From the cell containing the given text, extract its center point as [x, y] coordinate. 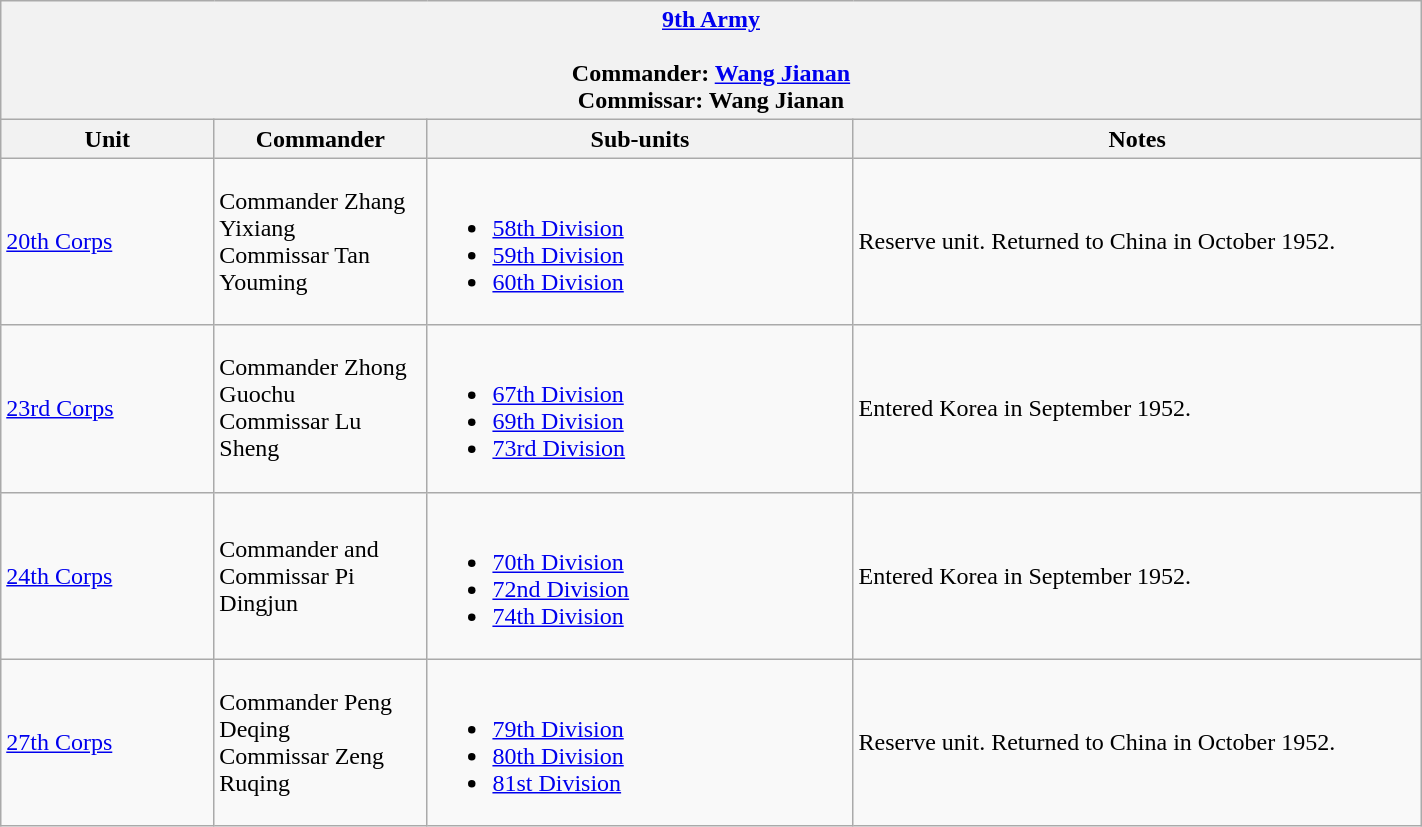
27th Corps [108, 742]
Commander and Commissar Pi Dingjun [320, 576]
67th Division69th Division73rd Division [640, 408]
Commander [320, 139]
Commander Zhang YixiangCommissar Tan Youming [320, 242]
Sub-units [640, 139]
58th Division59th Division60th Division [640, 242]
Commander Peng DeqingCommissar Zeng Ruqing [320, 742]
79th Division80th Division81st Division [640, 742]
70th Division72nd Division74th Division [640, 576]
24th Corps [108, 576]
Unit [108, 139]
Commander Zhong GuochuCommissar Lu Sheng [320, 408]
23rd Corps [108, 408]
Notes [1137, 139]
9th ArmyCommander: Wang Jianan Commissar: Wang Jianan [711, 60]
20th Corps [108, 242]
